Extract the (X, Y) coordinate from the center of the cell holding the provided text.  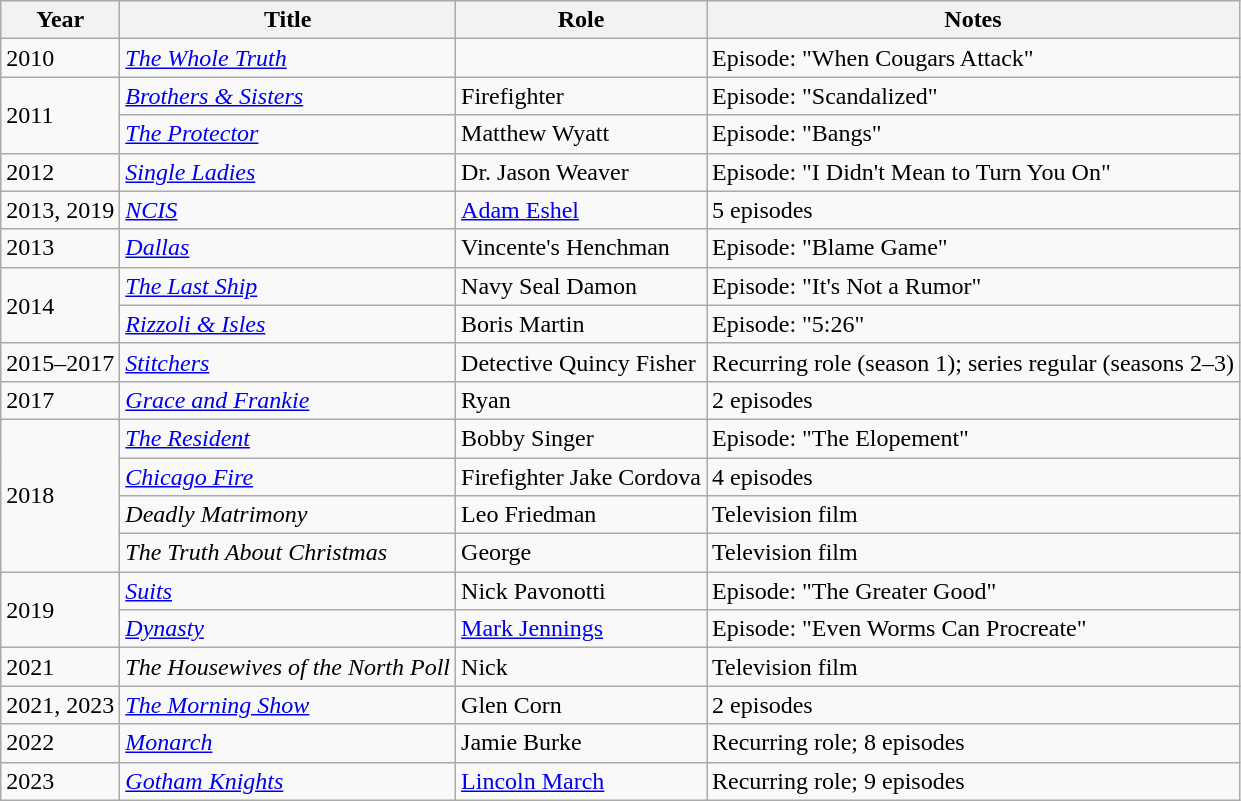
Episode: "The Elopement" (974, 438)
Suits (288, 591)
Vincente's Henchman (582, 248)
Detective Quincy Fisher (582, 362)
2013, 2019 (60, 210)
Dynasty (288, 629)
Episode: "I Didn't Mean to Turn You On" (974, 172)
2015–2017 (60, 362)
Navy Seal Damon (582, 286)
2021, 2023 (60, 705)
2019 (60, 610)
Chicago Fire (288, 477)
The Housewives of the North Poll (288, 667)
Rizzoli & Isles (288, 324)
Notes (974, 20)
Nick Pavonotti (582, 591)
Title (288, 20)
Recurring role; 9 episodes (974, 781)
2010 (60, 58)
Dallas (288, 248)
2022 (60, 743)
Nick (582, 667)
2014 (60, 305)
Boris Martin (582, 324)
Grace and Frankie (288, 400)
Episode: "Even Worms Can Procreate" (974, 629)
Episode: "Blame Game" (974, 248)
2017 (60, 400)
George (582, 553)
The Resident (288, 438)
Matthew Wyatt (582, 134)
Role (582, 20)
The Last Ship (288, 286)
Episode: "Scandalized" (974, 96)
2011 (60, 115)
Leo Friedman (582, 515)
Episode: "When Cougars Attack" (974, 58)
2023 (60, 781)
Firefighter (582, 96)
Bobby Singer (582, 438)
Episode: "5:26" (974, 324)
Episode: "The Greater Good" (974, 591)
2018 (60, 495)
Jamie Burke (582, 743)
Single Ladies (288, 172)
Dr. Jason Weaver (582, 172)
Recurring role; 8 episodes (974, 743)
Mark Jennings (582, 629)
2012 (60, 172)
Episode: "It's Not a Rumor" (974, 286)
The Protector (288, 134)
Deadly Matrimony (288, 515)
Year (60, 20)
Lincoln March (582, 781)
Monarch (288, 743)
Firefighter Jake Cordova (582, 477)
Recurring role (season 1); series regular (seasons 2–3) (974, 362)
2013 (60, 248)
Gotham Knights (288, 781)
4 episodes (974, 477)
2021 (60, 667)
The Morning Show (288, 705)
Adam Eshel (582, 210)
Stitchers (288, 362)
Glen Corn (582, 705)
The Truth About Christmas (288, 553)
Ryan (582, 400)
The Whole Truth (288, 58)
5 episodes (974, 210)
Episode: "Bangs" (974, 134)
NCIS (288, 210)
Brothers & Sisters (288, 96)
